Find where the given text appears and provide that cell's center as [X, Y] coordinate. 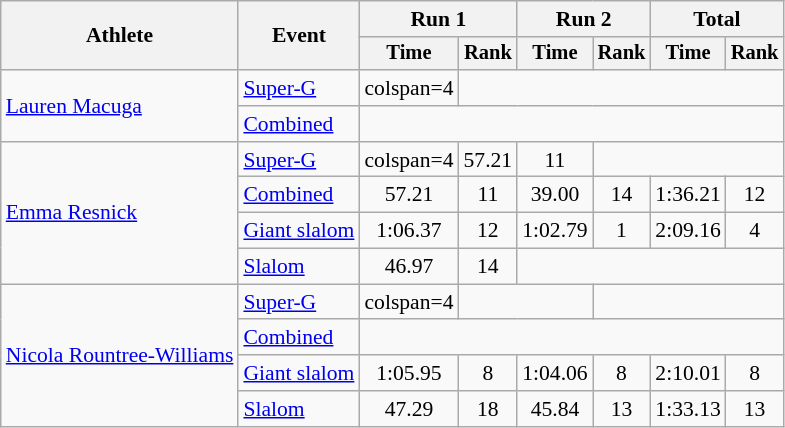
18 [488, 409]
Lauren Macuga [120, 106]
2:09.16 [688, 231]
1:05.95 [408, 373]
1:06.37 [408, 231]
46.97 [408, 267]
Nicola Rountree-Williams [120, 355]
Total [716, 19]
1:33.13 [688, 409]
47.29 [408, 409]
Emma Resnick [120, 213]
45.84 [554, 409]
2:10.01 [688, 373]
39.00 [554, 195]
1 [622, 231]
Run 2 [584, 19]
4 [755, 231]
1:36.21 [688, 195]
1:02.79 [554, 231]
Run 1 [438, 19]
Athlete [120, 36]
1:04.06 [554, 373]
Event [298, 36]
